Locate the cell with the specified text and output its (X, Y) center coordinate. 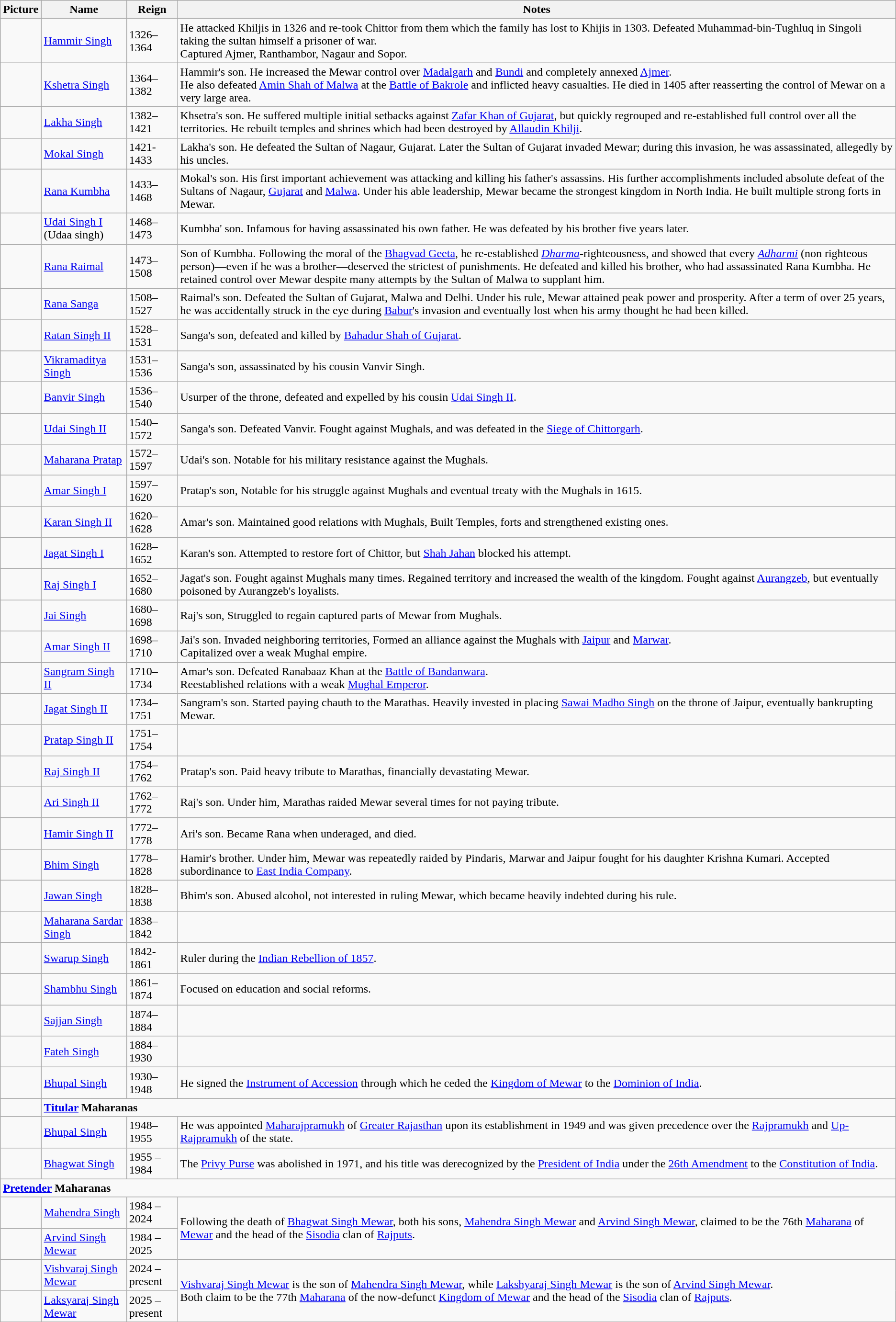
Karan's son. Attempted to restore fort of Chittor, but Shah Jahan blocked his attempt. (537, 554)
1528–1531 (152, 335)
1884–1930 (152, 1051)
Maharana Sardar Singh (84, 927)
1984 – 2025 (152, 1244)
Mahendra Singh (84, 1212)
Rana Kumbha (84, 191)
Jagat Singh II (84, 709)
Amar's son. Maintained good relations with Mughals, Built Temples, forts and strengthened existing ones. (537, 522)
Sajjan Singh (84, 1021)
1698–1710 (152, 646)
1620–1628 (152, 522)
1710–1734 (152, 678)
Usurper of the throne, defeated and expelled by his cousin Udai Singh II. (537, 397)
1531–1536 (152, 366)
Bhim Singh (84, 865)
Sanga's son, assassinated by his cousin Vanvir Singh. (537, 366)
Maharana Pratap (84, 460)
1751–1754 (152, 740)
Swarup Singh (84, 959)
1597–1620 (152, 491)
2024 – present (152, 1275)
Raj's son, Struggled to regain captured parts of Mewar from Mughals. (537, 616)
1572–1597 (152, 460)
1536–1540 (152, 397)
Picture (21, 10)
1628–1652 (152, 554)
Hamir Singh II (84, 833)
1421-1433 (152, 153)
Raj's son. Under him, Marathas raided Mewar several times for not paying tribute. (537, 802)
Fateh Singh (84, 1051)
Jai's son. Invaded neighboring territories, Formed an alliance against the Mughals with Jaipur and Marwar.Capitalized over a weak Mughal empire. (537, 646)
Reign (152, 10)
Jai Singh (84, 616)
Udai Singh II (84, 428)
Sanga's son. Defeated Vanvir. Fought against Mughals, and was defeated in the Siege of Chittorgarh. (537, 428)
Sanga's son, defeated and killed by Bahadur Shah of Gujarat. (537, 335)
Banvir Singh (84, 397)
1874–1884 (152, 1021)
Notes (537, 10)
Amar's son. Defeated Ranabaaz Khan at the Battle of Bandanwara.Reestablished relations with a weak Mughal Emperor. (537, 678)
Lakha Singh (84, 123)
Jawan Singh (84, 895)
Ari's son. Became Rana when underaged, and died. (537, 833)
Bhim's son. Abused alcohol, not interested in ruling Mewar, which became heavily indebted during his rule. (537, 895)
2025 – present (152, 1306)
1955 –1984 (152, 1164)
Titular Maharanas (468, 1107)
1948–1955 (152, 1132)
Pratap's son. Paid heavy tribute to Marathas, financially devastating Mewar. (537, 771)
1838–1842 (152, 927)
1468–1473 (152, 229)
1382–1421 (152, 123)
1364–1382 (152, 85)
Vikramaditya Singh (84, 366)
Udai's son. Notable for his military resistance against the Mughals. (537, 460)
1778–1828 (152, 865)
Amar Singh II (84, 646)
1984 – 2024 (152, 1212)
Ari Singh II (84, 802)
1772–1778 (152, 833)
1652–1680 (152, 584)
Ruler during the Indian Rebellion of 1857. (537, 959)
Name (84, 10)
Focused on education and social reforms. (537, 989)
Ratan Singh II (84, 335)
Shambhu Singh (84, 989)
Pratap's son, Notable for his struggle against Mughals and eventual treaty with the Mughals in 1615. (537, 491)
Vishvaraj Singh Mewar (84, 1275)
Pratap Singh II (84, 740)
1473–1508 (152, 266)
1508–1527 (152, 304)
1326–1364 (152, 41)
Pretender Maharanas (448, 1188)
1680–1698 (152, 616)
Hammir Singh (84, 41)
1828–1838 (152, 895)
1734–1751 (152, 709)
Arvind Singh Mewar (84, 1244)
Udai Singh I(Udaa singh) (84, 229)
1540–1572 (152, 428)
Raj Singh I (84, 584)
Rana Raimal (84, 266)
Jagat Singh I (84, 554)
Laksyaraj Singh Mewar (84, 1306)
Sangram Singh II (84, 678)
Bhagwat Singh (84, 1164)
Rana Sanga (84, 304)
1762–1772 (152, 802)
1433–1468 (152, 191)
Kumbha' son. Infamous for having assassinated his own father. He was defeated by his brother five years later. (537, 229)
Mokal Singh (84, 153)
Raj Singh II (84, 771)
Karan Singh II (84, 522)
1754–1762 (152, 771)
1930–1948 (152, 1083)
1861–1874 (152, 989)
Amar Singh I (84, 491)
He signed the Instrument of Accession through which he ceded the Kingdom of Mewar to the Dominion of India. (537, 1083)
1842-1861 (152, 959)
Kshetra Singh (84, 85)
